Provide the (x, y) coordinate of the cell's center where the given text is located.  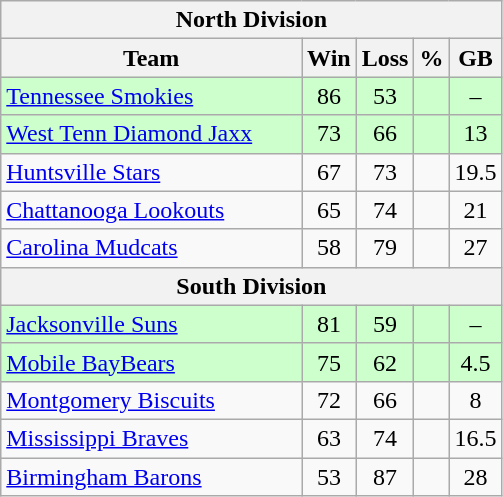
87 (385, 477)
Carolina Mudcats (152, 248)
West Tenn Diamond Jaxx (152, 134)
79 (385, 248)
Team (152, 58)
19.5 (476, 172)
% (432, 58)
Mississippi Braves (152, 438)
16.5 (476, 438)
4.5 (476, 362)
Montgomery Biscuits (152, 400)
Jacksonville Suns (152, 324)
27 (476, 248)
81 (330, 324)
Mobile BayBears (152, 362)
Chattanooga Lookouts (152, 210)
Win (330, 58)
86 (330, 96)
63 (330, 438)
58 (330, 248)
59 (385, 324)
Huntsville Stars (152, 172)
Tennessee Smokies (152, 96)
75 (330, 362)
South Division (252, 286)
28 (476, 477)
13 (476, 134)
67 (330, 172)
72 (330, 400)
21 (476, 210)
Loss (385, 58)
8 (476, 400)
Birmingham Barons (152, 477)
65 (330, 210)
North Division (252, 20)
62 (385, 362)
GB (476, 58)
